Provide the (x, y) coordinate of the cell's center where the given text is located.  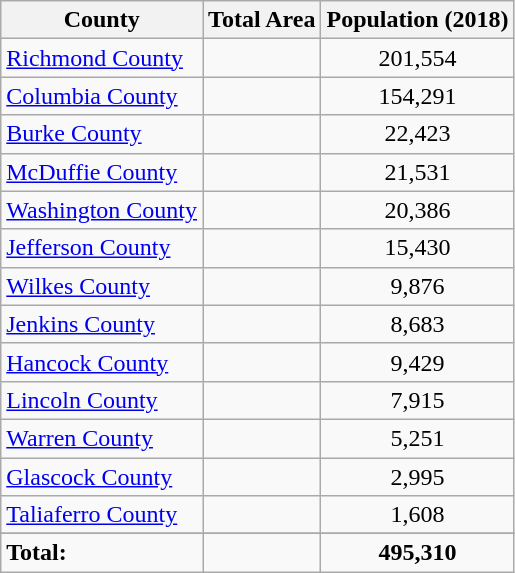
Hancock County (102, 362)
Total Area (262, 20)
McDuffie County (102, 172)
Burke County (102, 134)
County (102, 20)
7,915 (418, 400)
Wilkes County (102, 286)
Population (2018) (418, 20)
201,554 (418, 58)
15,430 (418, 248)
9,429 (418, 362)
20,386 (418, 210)
9,876 (418, 286)
21,531 (418, 172)
Lincoln County (102, 400)
Richmond County (102, 58)
Warren County (102, 438)
495,310 (418, 553)
22,423 (418, 134)
8,683 (418, 324)
Jenkins County (102, 324)
5,251 (418, 438)
2,995 (418, 477)
Taliaferro County (102, 515)
1,608 (418, 515)
Total: (102, 553)
Jefferson County (102, 248)
Washington County (102, 210)
Columbia County (102, 96)
Glascock County (102, 477)
154,291 (418, 96)
